From the cell containing the given text, extract its center point as (x, y) coordinate. 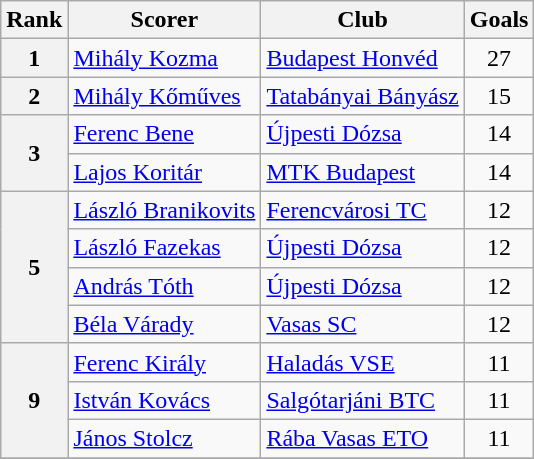
Salgótarjáni BTC (362, 400)
Tatabányai Bányász (362, 96)
Rank (34, 20)
Vasas SC (362, 324)
Mihály Kőműves (164, 96)
István Kovács (164, 400)
5 (34, 267)
Club (362, 20)
Béla Várady (164, 324)
2 (34, 96)
Ferencvárosi TC (362, 210)
Ferenc Király (164, 362)
Ferenc Bene (164, 134)
László Branikovits (164, 210)
Rába Vasas ETO (362, 438)
Mihály Kozma (164, 58)
3 (34, 153)
Goals (499, 20)
1 (34, 58)
László Fazekas (164, 248)
Budapest Honvéd (362, 58)
15 (499, 96)
27 (499, 58)
János Stolcz (164, 438)
Haladás VSE (362, 362)
Lajos Koritár (164, 172)
András Tóth (164, 286)
Scorer (164, 20)
MTK Budapest (362, 172)
9 (34, 400)
